Return the [x, y] coordinate for the center point of the cell that contains the specified text.  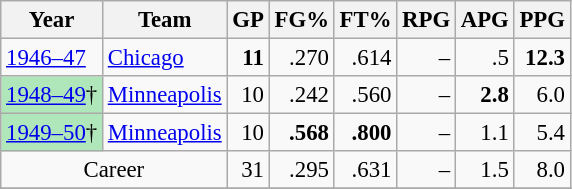
RPG [426, 20]
.631 [366, 170]
.614 [366, 58]
1949–50† [52, 133]
11 [248, 58]
1.5 [484, 170]
GP [248, 20]
2.8 [484, 95]
.568 [302, 133]
.242 [302, 95]
.5 [484, 58]
1948–49† [52, 95]
Team [164, 20]
31 [248, 170]
.560 [366, 95]
.270 [302, 58]
FT% [366, 20]
Chicago [164, 58]
8.0 [542, 170]
12.3 [542, 58]
.295 [302, 170]
5.4 [542, 133]
Year [52, 20]
Career [114, 170]
1946–47 [52, 58]
FG% [302, 20]
.800 [366, 133]
1.1 [484, 133]
APG [484, 20]
6.0 [542, 95]
PPG [542, 20]
